For the text-containing cell, return its midpoint in (x, y) coordinate format. 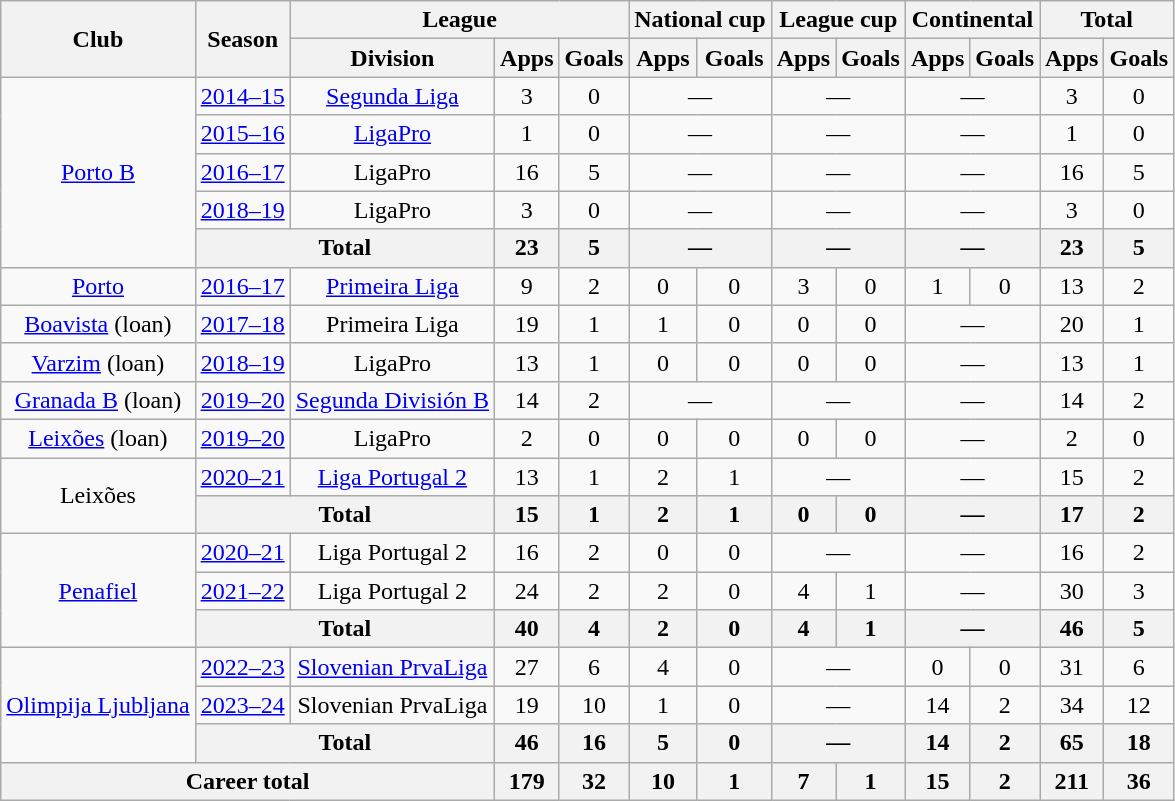
Segunda Liga (392, 96)
Penafiel (98, 591)
65 (1072, 743)
7 (803, 781)
36 (1139, 781)
Club (98, 39)
2021–22 (242, 591)
Leixões (loan) (98, 438)
31 (1072, 667)
9 (527, 286)
17 (1072, 515)
2023–24 (242, 705)
2014–15 (242, 96)
Varzim (loan) (98, 362)
32 (594, 781)
Segunda División B (392, 400)
Granada B (loan) (98, 400)
40 (527, 629)
2017–18 (242, 324)
2015–16 (242, 134)
Olimpija Ljubljana (98, 705)
179 (527, 781)
Continental (972, 20)
27 (527, 667)
Porto (98, 286)
211 (1072, 781)
Leixões (98, 496)
18 (1139, 743)
12 (1139, 705)
Porto B (98, 172)
League cup (838, 20)
30 (1072, 591)
Season (242, 39)
National cup (700, 20)
League (460, 20)
20 (1072, 324)
Division (392, 58)
Career total (248, 781)
34 (1072, 705)
24 (527, 591)
Boavista (loan) (98, 324)
2022–23 (242, 667)
